Find where the given text appears and provide that cell's center as (X, Y) coordinate. 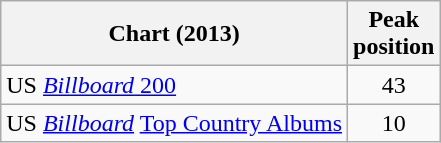
10 (394, 123)
Peakposition (394, 34)
43 (394, 85)
Chart (2013) (174, 34)
US Billboard Top Country Albums (174, 123)
US Billboard 200 (174, 85)
